For the text-containing cell, return its midpoint in (x, y) coordinate format. 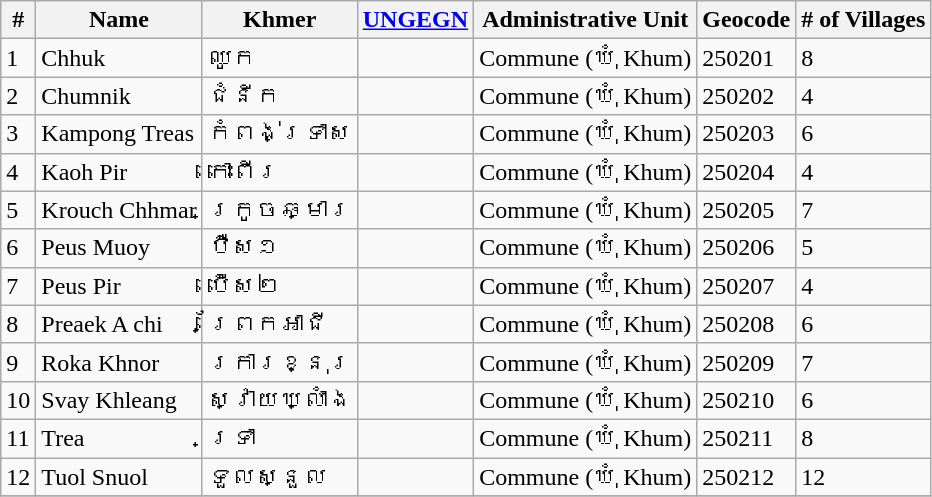
Svay Khleang (119, 400)
250208 (746, 324)
10 (18, 400)
រការខ្នុរ (280, 362)
ប៉ើស២ (280, 286)
UNGEGN (415, 20)
1 (18, 58)
250209 (746, 362)
ប៉ឺស១ (280, 248)
កំពង់ទ្រាស (280, 134)
250210 (746, 400)
250206 (746, 248)
ឈូក (280, 58)
250212 (746, 477)
Trea (119, 438)
2 (18, 96)
ក្រូចឆ្មារ (280, 210)
# of Villages (864, 20)
250207 (746, 286)
Tuol Snuol (119, 477)
Chumnik (119, 96)
Roka Khnor (119, 362)
Peus Muoy (119, 248)
Kaoh Pir (119, 172)
ជំនីក (280, 96)
Geocode (746, 20)
Chhuk (119, 58)
Administrative Unit (586, 20)
កោះពីរ (280, 172)
Preaek A chi (119, 324)
ទួលស្នួល (280, 477)
3 (18, 134)
11 (18, 438)
Name (119, 20)
Peus Pir (119, 286)
250202 (746, 96)
9 (18, 362)
Khmer (280, 20)
Kampong Treas (119, 134)
250203 (746, 134)
250204 (746, 172)
250205 (746, 210)
# (18, 20)
250201 (746, 58)
ស្វាយឃ្លាំង (280, 400)
250211 (746, 438)
ទ្រា (280, 438)
ព្រែកអាជី (280, 324)
Krouch Chhmar (119, 210)
